For the text-containing cell, return its midpoint in (x, y) coordinate format. 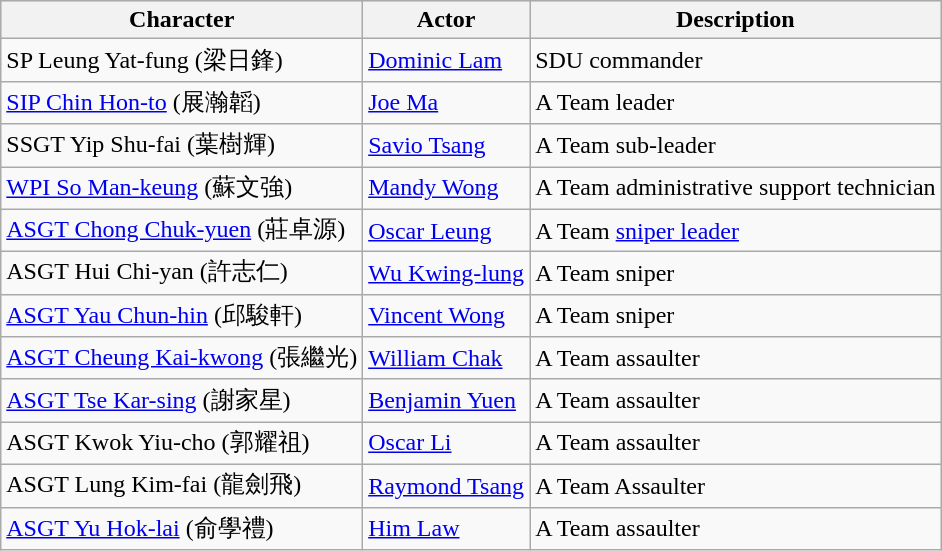
ASGT Cheung Kai-kwong (張繼光) (182, 358)
William Chak (446, 358)
A Team sub-leader (736, 146)
Mandy Wong (446, 188)
SP Leung Yat-fung (梁日鋒) (182, 60)
Oscar Leung (446, 230)
Wu Kwing-lung (446, 274)
Joe Ma (446, 102)
Benjamin Yuen (446, 400)
Dominic Lam (446, 60)
ASGT Chong Chuk-yuen (莊卓源) (182, 230)
Vincent Wong (446, 316)
SSGT Yip Shu-fai (葉樹輝) (182, 146)
SIP Chin Hon-to (展瀚韜) (182, 102)
Raymond Tsang (446, 486)
ASGT Lung Kim-fai (龍劍飛) (182, 486)
A Team sniper leader (736, 230)
A Team leader (736, 102)
ASGT Kwok Yiu-cho (郭耀祖) (182, 444)
A Team administrative support technician (736, 188)
A Team Assaulter (736, 486)
Him Law (446, 528)
ASGT Hui Chi-yan (許志仁) (182, 274)
SDU commander (736, 60)
ASGT Tse Kar-sing (謝家星) (182, 400)
Actor (446, 20)
Oscar Li (446, 444)
Savio Tsang (446, 146)
WPI So Man-keung (蘇文強) (182, 188)
Description (736, 20)
Character (182, 20)
ASGT Yu Hok-lai (俞學禮) (182, 528)
ASGT Yau Chun-hin (邱駿軒) (182, 316)
